Search for the cell housing the specified text and yield its [X, Y] center coordinate. 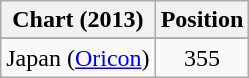
Chart (2013) [78, 20]
355 [202, 58]
Position [202, 20]
Japan (Oricon) [78, 58]
